For the text-containing cell, return its midpoint in (X, Y) coordinate format. 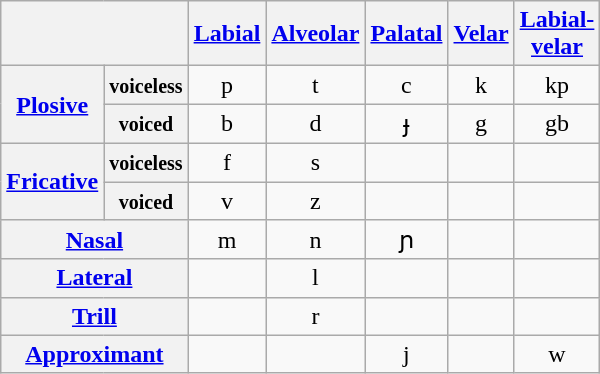
m (227, 240)
Labial (227, 34)
t (316, 85)
s (316, 162)
j (406, 354)
g (481, 124)
Trill (94, 316)
Alveolar (316, 34)
Plosive (52, 105)
f (227, 162)
Nasal (94, 240)
Fricative (52, 181)
v (227, 201)
z (316, 201)
d (316, 124)
kp (557, 85)
ɲ (406, 240)
ɟ (406, 124)
k (481, 85)
n (316, 240)
Labial-velar (557, 34)
w (557, 354)
b (227, 124)
r (316, 316)
Velar (481, 34)
p (227, 85)
c (406, 85)
Palatal (406, 34)
gb (557, 124)
l (316, 278)
Lateral (94, 278)
Approximant (94, 354)
